Determine the (x, y) coordinate at the center of the cell enclosing the given text.  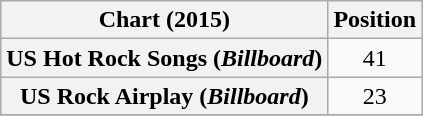
Chart (2015) (164, 20)
41 (375, 58)
23 (375, 96)
Position (375, 20)
US Hot Rock Songs (Billboard) (164, 58)
US Rock Airplay (Billboard) (164, 96)
